Find where the given text appears and provide that cell's center as (x, y) coordinate. 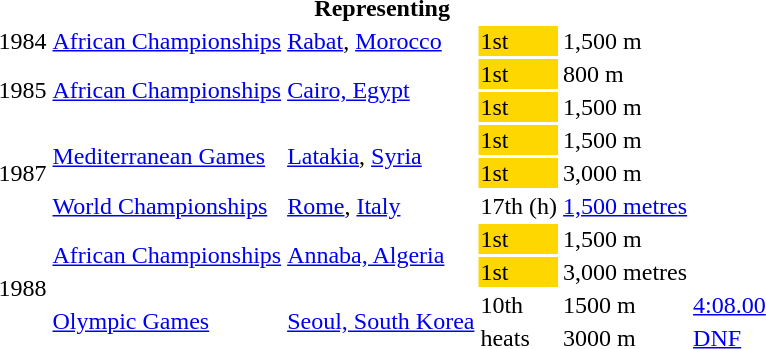
3,000 m (626, 173)
Rome, Italy (381, 206)
3,000 metres (626, 272)
1,500 metres (626, 206)
17th (h) (519, 206)
Rabat, Morocco (381, 41)
Latakia, Syria (381, 156)
Mediterranean Games (167, 156)
World Championships (167, 206)
Annaba, Algeria (381, 256)
800 m (626, 74)
Cairo, Egypt (381, 90)
1500 m (626, 305)
10th (519, 305)
